Pinpoint the cell where the given text exists, returning its (x, y) midpoint coordinate. 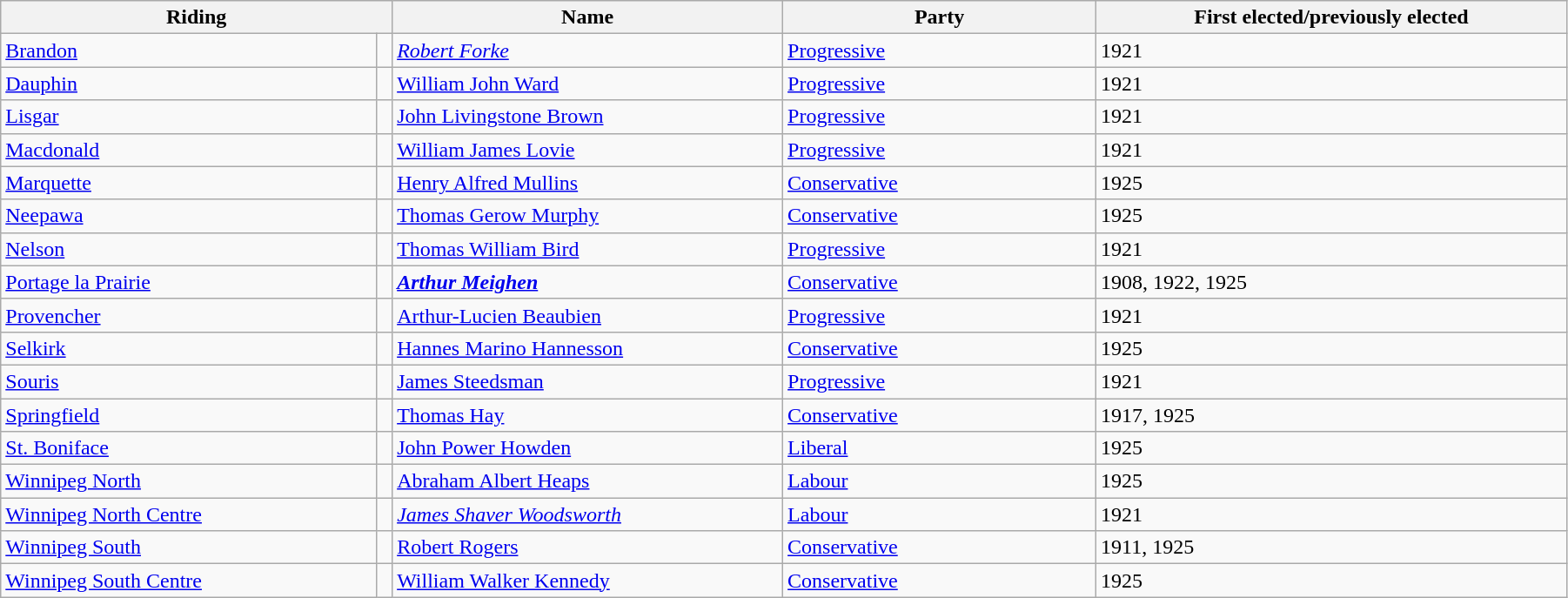
Riding (197, 17)
Party (940, 17)
William John Ward (588, 84)
Provencher (189, 315)
Henry Alfred Mullins (588, 183)
Brandon (189, 50)
Macdonald (189, 150)
Portage la Prairie (189, 282)
James Shaver Woodsworth (588, 514)
Arthur-Lucien Beaubien (588, 315)
Springfield (189, 415)
1908, 1922, 1925 (1331, 282)
Souris (189, 381)
1917, 1925 (1331, 415)
Name (588, 17)
St. Boniface (189, 448)
Winnipeg South (189, 548)
Selkirk (189, 348)
James Steedsman (588, 381)
Thomas Gerow Murphy (588, 216)
First elected/previously elected (1331, 17)
Winnipeg South Centre (189, 581)
John Livingstone Brown (588, 117)
Marquette (189, 183)
Hannes Marino Hannesson (588, 348)
Thomas Hay (588, 415)
William James Lovie (588, 150)
Robert Rogers (588, 548)
Abraham Albert Heaps (588, 481)
Lisgar (189, 117)
William Walker Kennedy (588, 581)
Winnipeg North (189, 481)
Nelson (189, 249)
Arthur Meighen (588, 282)
Winnipeg North Centre (189, 514)
Liberal (940, 448)
Thomas William Bird (588, 249)
Dauphin (189, 84)
1911, 1925 (1331, 548)
John Power Howden (588, 448)
Neepawa (189, 216)
Robert Forke (588, 50)
